For the text-containing cell, return its midpoint in [x, y] coordinate format. 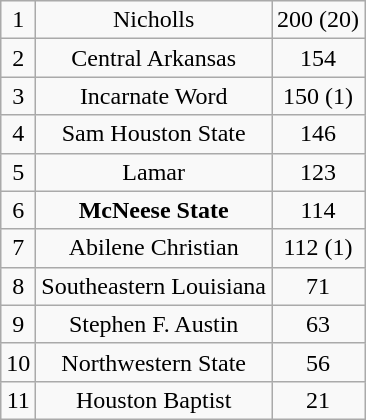
Northwestern State [154, 362]
3 [18, 96]
9 [18, 324]
200 (20) [318, 20]
Abilene Christian [154, 248]
56 [318, 362]
Incarnate Word [154, 96]
6 [18, 210]
21 [318, 400]
112 (1) [318, 248]
Central Arkansas [154, 58]
4 [18, 134]
71 [318, 286]
1 [18, 20]
154 [318, 58]
11 [18, 400]
Lamar [154, 172]
10 [18, 362]
5 [18, 172]
63 [318, 324]
Southeastern Louisiana [154, 286]
Houston Baptist [154, 400]
Nicholls [154, 20]
Stephen F. Austin [154, 324]
7 [18, 248]
123 [318, 172]
Sam Houston State [154, 134]
150 (1) [318, 96]
McNeese State [154, 210]
114 [318, 210]
8 [18, 286]
146 [318, 134]
2 [18, 58]
